Search for the cell housing the specified text and yield its [x, y] center coordinate. 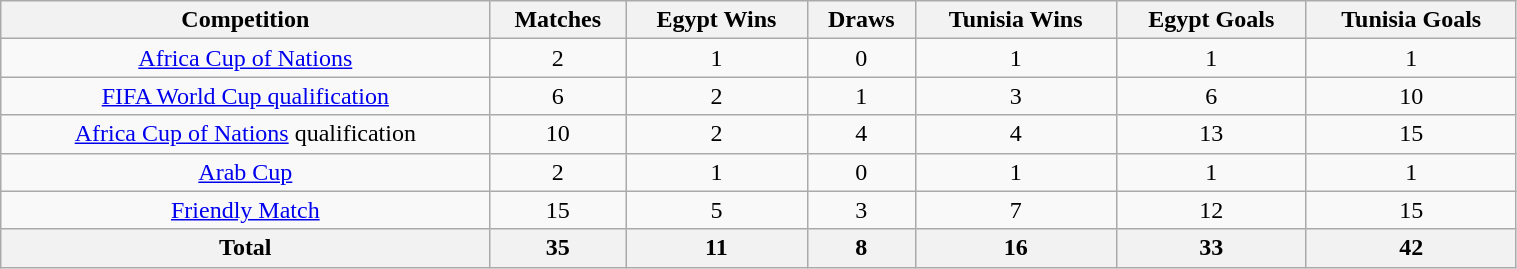
7 [1016, 210]
Egypt Goals [1211, 20]
Friendly Match [246, 210]
16 [1016, 248]
Draws [861, 20]
Matches [558, 20]
8 [861, 248]
11 [717, 248]
12 [1211, 210]
Competition [246, 20]
Tunisia Goals [1411, 20]
Total [246, 248]
Egypt Wins [717, 20]
5 [717, 210]
Africa Cup of Nations [246, 58]
35 [558, 248]
13 [1211, 134]
Tunisia Wins [1016, 20]
FIFA World Cup qualification [246, 96]
42 [1411, 248]
Africa Cup of Nations qualification [246, 134]
33 [1211, 248]
Arab Cup [246, 172]
